Capture the cell that displays the provided text and extract its (X, Y) central coordinate. 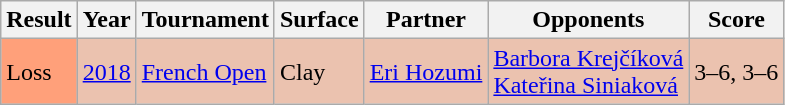
Opponents (588, 20)
Eri Hozumi (426, 72)
French Open (205, 72)
Clay (319, 72)
Score (736, 20)
3–6, 3–6 (736, 72)
Partner (426, 20)
2018 (106, 72)
Surface (319, 20)
Loss (39, 72)
Barbora Krejčíková Kateřina Siniaková (588, 72)
Tournament (205, 20)
Result (39, 20)
Year (106, 20)
